For the text-containing cell, return its midpoint in (x, y) coordinate format. 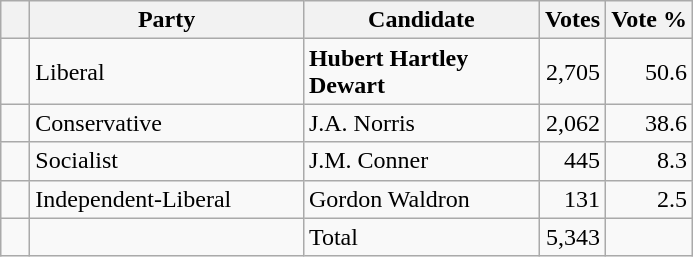
5,343 (572, 237)
Gordon Waldron (421, 199)
8.3 (650, 161)
Socialist (167, 161)
50.6 (650, 72)
Party (167, 20)
Votes (572, 20)
Conservative (167, 123)
Independent-Liberal (167, 199)
2.5 (650, 199)
Candidate (421, 20)
445 (572, 161)
Vote % (650, 20)
Hubert Hartley Dewart (421, 72)
2,062 (572, 123)
Liberal (167, 72)
J.M. Conner (421, 161)
131 (572, 199)
J.A. Norris (421, 123)
Total (421, 237)
2,705 (572, 72)
38.6 (650, 123)
